Extract the (X, Y) coordinate from the center of the cell holding the provided text.  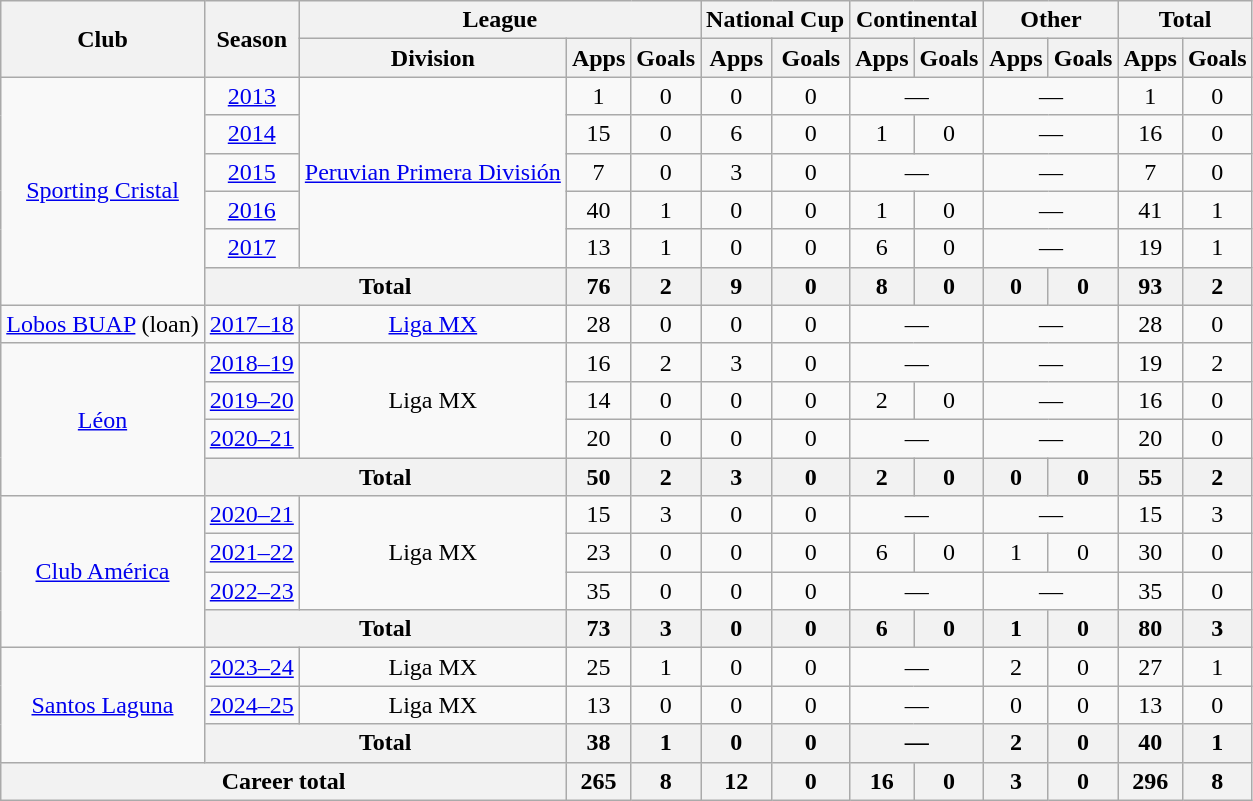
2014 (252, 134)
Career total (284, 781)
50 (598, 477)
2024–25 (252, 705)
2017 (252, 248)
2013 (252, 96)
Léon (103, 419)
55 (1150, 477)
73 (598, 629)
2019–20 (252, 400)
Continental (917, 20)
Other (1051, 20)
Season (252, 39)
2018–19 (252, 362)
80 (1150, 629)
265 (598, 781)
Santos Laguna (103, 705)
League (500, 20)
38 (598, 743)
Club (103, 39)
Peruvian Primera División (432, 172)
14 (598, 400)
2017–18 (252, 324)
76 (598, 286)
27 (1150, 667)
Lobos BUAP (loan) (103, 324)
9 (737, 286)
93 (1150, 286)
25 (598, 667)
41 (1150, 210)
30 (1150, 553)
Club América (103, 572)
2022–23 (252, 591)
2015 (252, 172)
National Cup (776, 20)
12 (737, 781)
2016 (252, 210)
296 (1150, 781)
Sporting Cristal (103, 191)
2023–24 (252, 667)
Division (432, 58)
23 (598, 553)
2021–22 (252, 553)
